Locate the cell with the specified text and output its [X, Y] center coordinate. 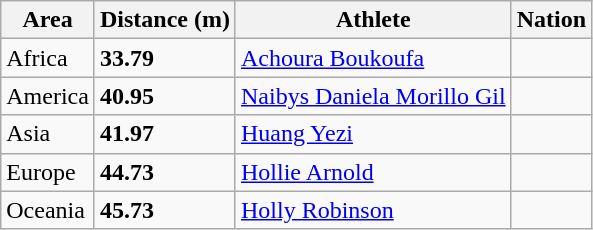
Area [48, 20]
Achoura Boukoufa [373, 58]
America [48, 96]
33.79 [164, 58]
Athlete [373, 20]
Africa [48, 58]
Naibys Daniela Morillo Gil [373, 96]
Europe [48, 172]
Huang Yezi [373, 134]
Asia [48, 134]
44.73 [164, 172]
Holly Robinson [373, 210]
Distance (m) [164, 20]
Hollie Arnold [373, 172]
40.95 [164, 96]
41.97 [164, 134]
Nation [551, 20]
45.73 [164, 210]
Oceania [48, 210]
